Provide the [X, Y] coordinate of the cell's center where the given text is located.  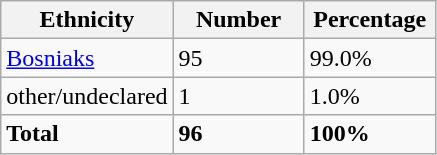
95 [238, 58]
1.0% [370, 96]
96 [238, 134]
Percentage [370, 20]
100% [370, 134]
Number [238, 20]
Ethnicity [87, 20]
99.0% [370, 58]
1 [238, 96]
Total [87, 134]
Bosniaks [87, 58]
other/undeclared [87, 96]
